Return [x, y] of the center of cell containing provided text 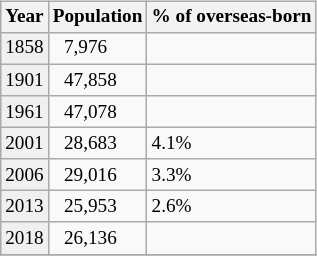
2018 [25, 238]
1901 [25, 80]
2013 [25, 207]
47,078 [98, 112]
1961 [25, 112]
Year [25, 17]
1858 [25, 49]
47,858 [98, 80]
4.1% [232, 144]
25,953 [98, 207]
28,683 [98, 144]
2001 [25, 144]
2.6% [232, 207]
Population [98, 17]
2006 [25, 175]
26,136 [98, 238]
% of overseas-born [232, 17]
7,976 [98, 49]
29,016 [98, 175]
3.3% [232, 175]
